Search for the cell housing the specified text and yield its [x, y] center coordinate. 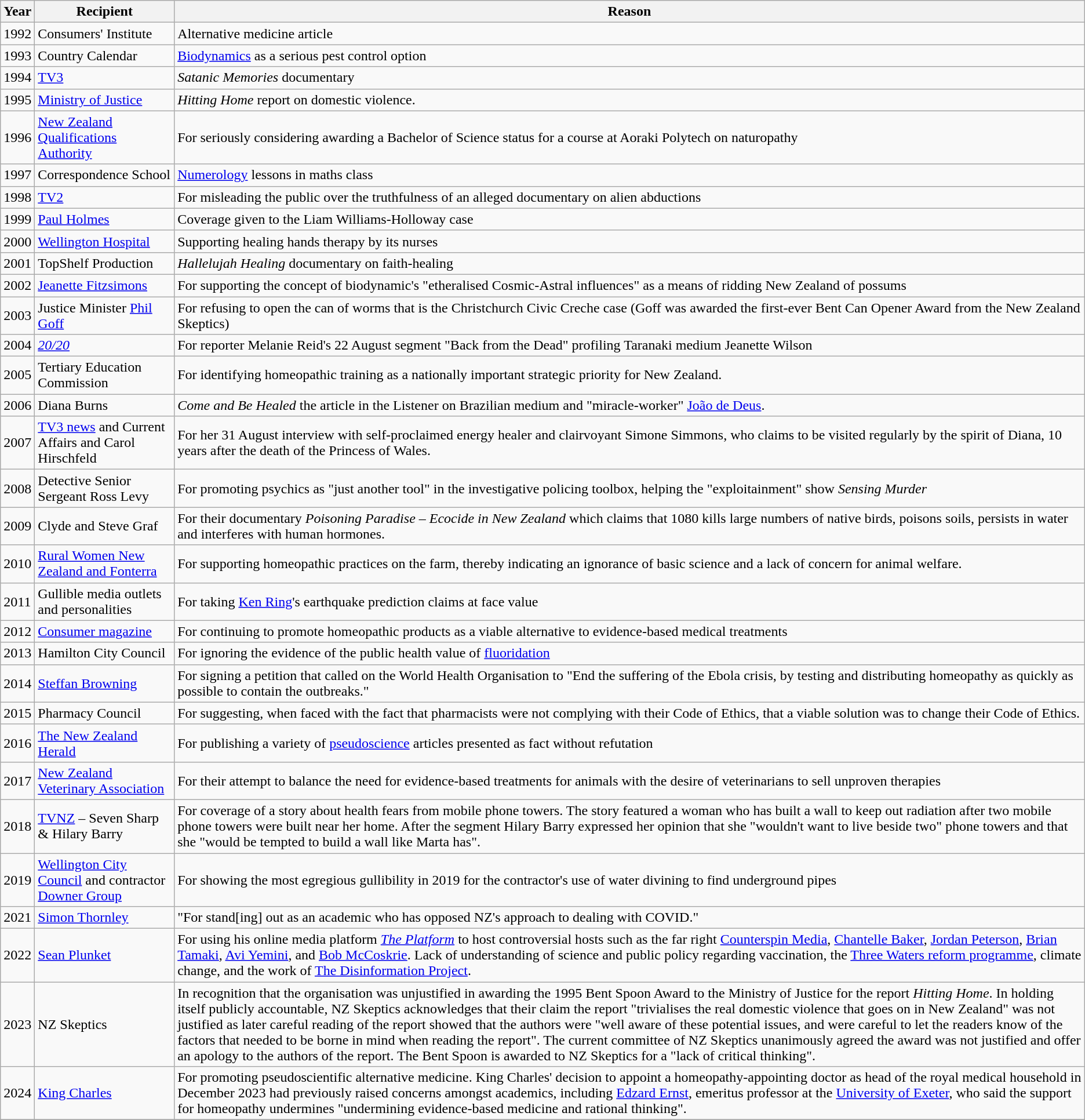
For showing the most egregious gullibility in 2019 for the contractor's use of water divining to find underground pipes [629, 880]
TV3 [104, 78]
Come and Be Healed the article in the Listener on Brazilian medium and "miracle-worker" João de Deus. [629, 405]
2017 [17, 780]
2012 [17, 631]
2007 [17, 443]
2003 [17, 315]
2005 [17, 376]
New Zealand Qualifications Authority [104, 137]
Rural Women New Zealand and Fonterra [104, 563]
Sean Plunket [104, 955]
Clyde and Steve Graf [104, 526]
For seriously considering awarding a Bachelor of Science status for a course at Aoraki Polytech on naturopathy [629, 137]
1995 [17, 100]
New Zealand Veterinary Association [104, 780]
For reporter Melanie Reid's 22 August segment "Back from the Dead" profiling Taranaki medium Jeanette Wilson [629, 346]
2022 [17, 955]
TopShelf Production [104, 263]
Justice Minister Phil Goff [104, 315]
The New Zealand Herald [104, 743]
TVNZ – Seven Sharp & Hilary Barry [104, 826]
2002 [17, 285]
1998 [17, 197]
2013 [17, 653]
2008 [17, 488]
2006 [17, 405]
20/20 [104, 346]
2001 [17, 263]
Gullible media outlets and personalities [104, 602]
Simon Thornley [104, 918]
2015 [17, 713]
2011 [17, 602]
2010 [17, 563]
Paul Holmes [104, 219]
2009 [17, 526]
Detective Senior Sergeant Ross Levy [104, 488]
Steffan Browning [104, 683]
For taking Ken Ring's earthquake prediction claims at face value [629, 602]
Numerology lessons in maths class [629, 175]
2000 [17, 241]
Tertiary Education Commission [104, 376]
2024 [17, 1093]
Diana Burns [104, 405]
Ministry of Justice [104, 100]
For supporting the concept of biodynamic's "etheralised Cosmic-Astral influences" as a means of ridding New Zealand of possums [629, 285]
For misleading the public over the truthfulness of an alleged documentary on alien abductions [629, 197]
TV2 [104, 197]
Reason [629, 12]
Recipient [104, 12]
1997 [17, 175]
2016 [17, 743]
For identifying homeopathic training as a nationally important strategic priority for New Zealand. [629, 376]
Wellington City Council and contractor Downer Group [104, 880]
For their attempt to balance the need for evidence-based treatments for animals with the desire of veterinarians to sell unproven therapies [629, 780]
Year [17, 12]
Supporting healing hands therapy by its nurses [629, 241]
2014 [17, 683]
1996 [17, 137]
TV3 news and Current Affairs and Carol Hirschfeld [104, 443]
Wellington Hospital [104, 241]
Consumer magazine [104, 631]
Satanic Memories documentary [629, 78]
Hitting Home report on domestic violence. [629, 100]
For ignoring the evidence of the public health value of fluoridation [629, 653]
1994 [17, 78]
Country Calendar [104, 56]
NZ Skeptics [104, 1024]
Correspondence School [104, 175]
Consumers' Institute [104, 34]
2019 [17, 880]
2004 [17, 346]
Hamilton City Council [104, 653]
Hallelujah Healing documentary on faith-healing [629, 263]
Pharmacy Council [104, 713]
"For stand[ing] out as an academic who has opposed NZ's approach to dealing with COVID." [629, 918]
Jeanette Fitzsimons [104, 285]
For supporting homeopathic practices on the farm, thereby indicating an ignorance of basic science and a lack of concern for animal welfare. [629, 563]
Alternative medicine article [629, 34]
2021 [17, 918]
2018 [17, 826]
Coverage given to the Liam Williams-Holloway case [629, 219]
For continuing to promote homeopathic products as a viable alternative to evidence-based medical treatments [629, 631]
For promoting psychics as "just another tool" in the investigative policing toolbox, helping the "exploitainment" show Sensing Murder [629, 488]
1992 [17, 34]
King Charles [104, 1093]
2023 [17, 1024]
Biodynamics as a serious pest control option [629, 56]
1999 [17, 219]
1993 [17, 56]
For publishing a variety of pseudoscience articles presented as fact without refutation [629, 743]
